Identify which cell holds the provided text, then report its (X, Y) central coordinate. 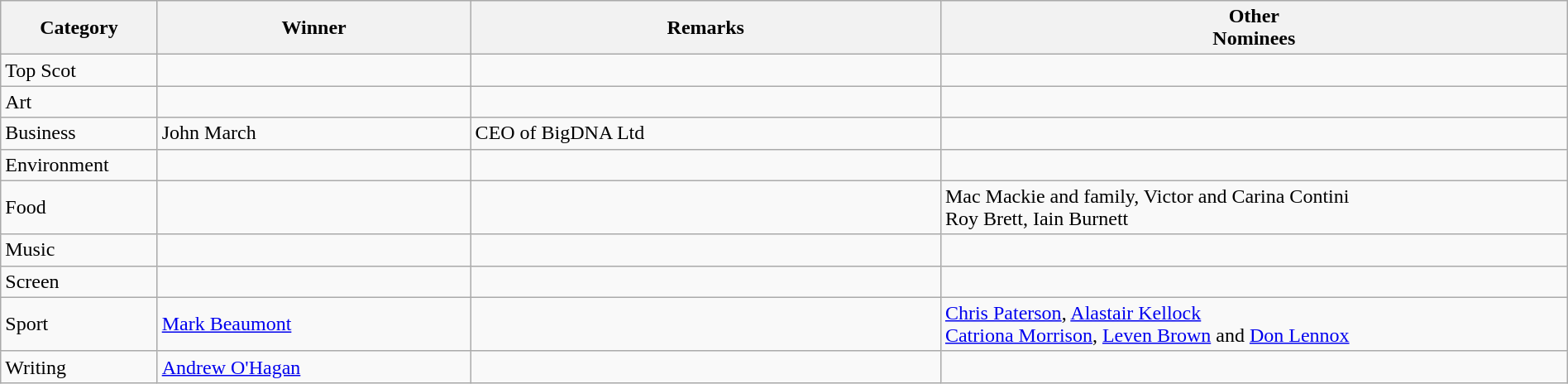
OtherNominees (1254, 28)
Mac Mackie and family, Victor and Carina ContiniRoy Brett, Iain Burnett (1254, 207)
Remarks (705, 28)
Andrew O'Hagan (314, 367)
Music (79, 250)
Business (79, 133)
Category (79, 28)
Environment (79, 165)
Art (79, 102)
Food (79, 207)
Sport (79, 324)
Writing (79, 367)
CEO of BigDNA Ltd (705, 133)
Screen (79, 281)
Winner (314, 28)
Mark Beaumont (314, 324)
John March (314, 133)
Chris Paterson, Alastair KellockCatriona Morrison, Leven Brown and Don Lennox (1254, 324)
Top Scot (79, 70)
